Determine the [x, y] coordinate at the center of the cell enclosing the given text.  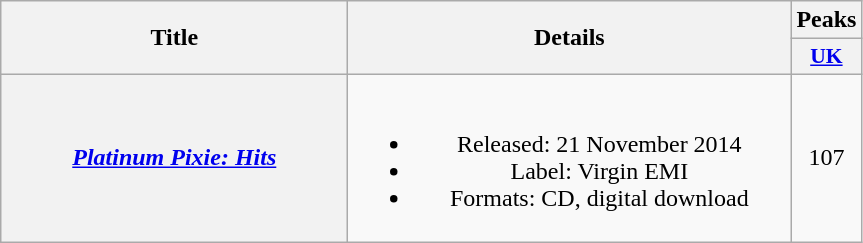
Peaks [826, 20]
107 [826, 158]
Released: 21 November 2014Label: Virgin EMIFormats: CD, digital download [570, 158]
Platinum Pixie: Hits [174, 158]
UK [826, 57]
Details [570, 38]
Title [174, 38]
